Pinpoint the cell where the given text exists, returning its [x, y] midpoint coordinate. 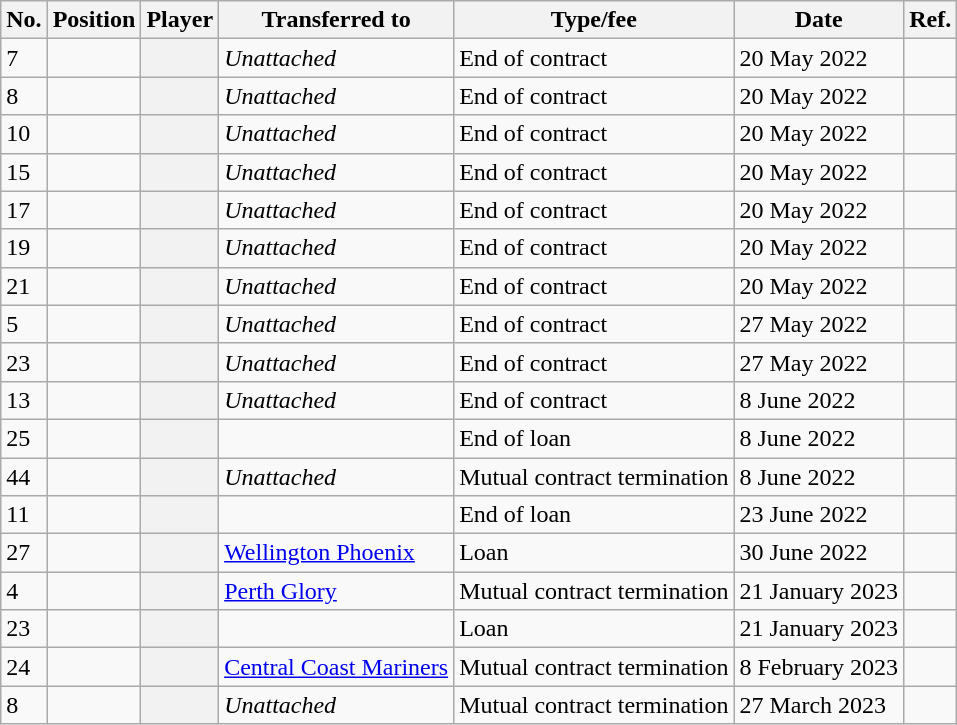
Type/fee [594, 20]
No. [24, 20]
11 [24, 515]
Date [819, 20]
10 [24, 134]
27 [24, 553]
23 June 2022 [819, 515]
21 [24, 286]
Transferred to [336, 20]
8 February 2023 [819, 667]
13 [24, 400]
44 [24, 477]
15 [24, 172]
Player [180, 20]
30 June 2022 [819, 553]
5 [24, 324]
Ref. [930, 20]
Central Coast Mariners [336, 667]
19 [24, 248]
17 [24, 210]
Wellington Phoenix [336, 553]
7 [24, 58]
Perth Glory [336, 591]
27 March 2023 [819, 705]
24 [24, 667]
Position [94, 20]
4 [24, 591]
25 [24, 438]
